Detect which cell encompasses the target text, then output its (X, Y) center coordinate. 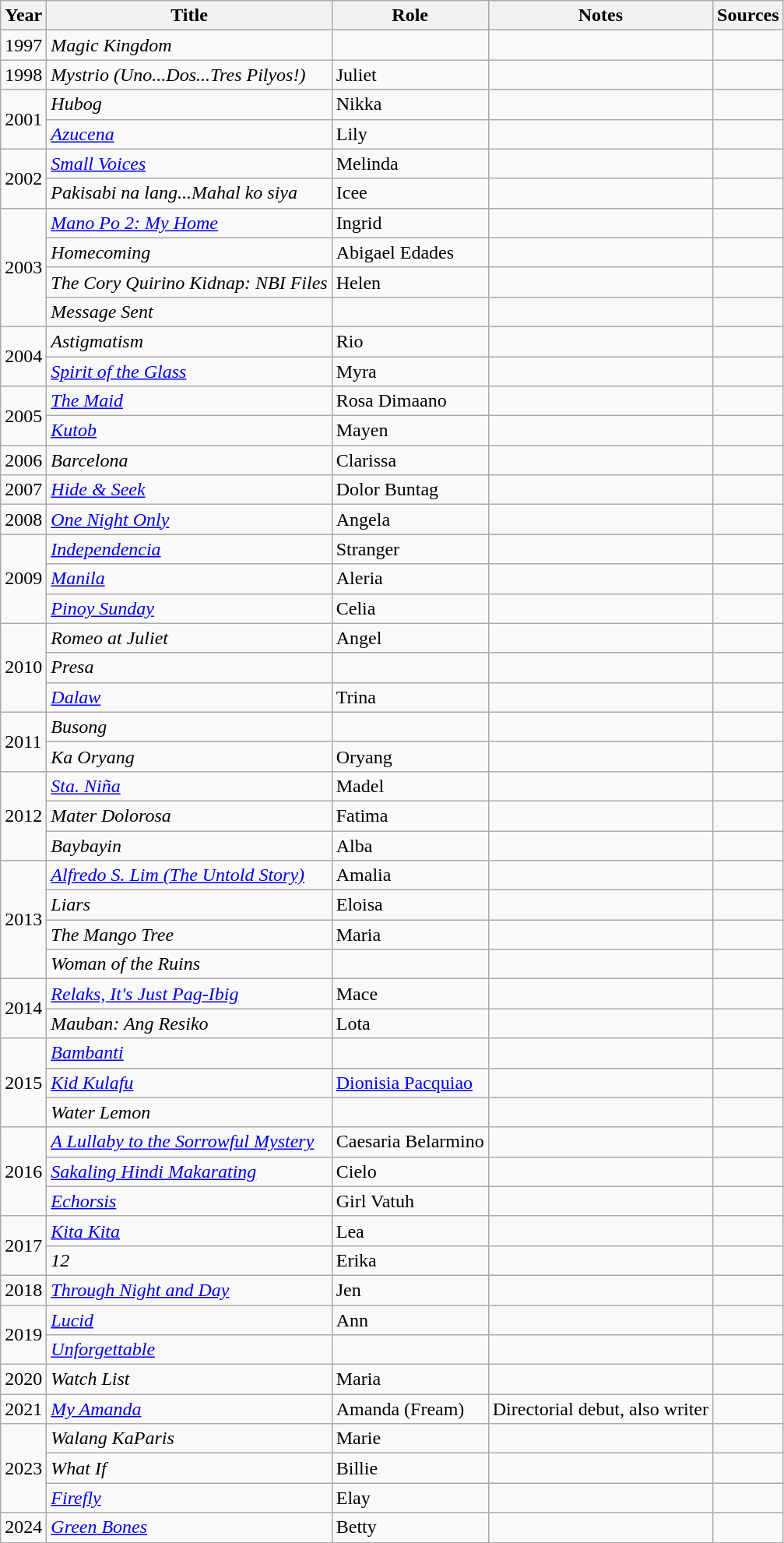
Unforgettable (189, 1350)
Billie (410, 1468)
The Cory Quirino Kidnap: NBI Files (189, 282)
2007 (23, 490)
Bambanti (189, 1053)
2002 (23, 178)
Watch List (189, 1379)
Woman of the Ruins (189, 964)
Erika (410, 1260)
The Maid (189, 401)
Notes (600, 16)
Aleria (410, 579)
2003 (23, 267)
2006 (23, 460)
Echorsis (189, 1201)
Oryang (410, 756)
Rio (410, 341)
Eloisa (410, 905)
Betty (410, 1527)
2015 (23, 1083)
Marie (410, 1439)
Manila (189, 579)
Barcelona (189, 460)
Small Voices (189, 164)
Fatima (410, 816)
Hide & Seek (189, 490)
Juliet (410, 75)
Sakaling Hindi Makarating (189, 1171)
Homecoming (189, 252)
Hubog (189, 104)
2019 (23, 1335)
Liars (189, 905)
2005 (23, 416)
Baybayin (189, 845)
Girl Vatuh (410, 1201)
Angel (410, 638)
Ka Oryang (189, 756)
Through Night and Day (189, 1290)
Celia (410, 608)
Angela (410, 520)
Amalia (410, 875)
Madel (410, 786)
Dolor Buntag (410, 490)
Busong (189, 727)
Mauban: Ang Resiko (189, 1023)
Mayen (410, 431)
Lea (410, 1231)
2004 (23, 356)
Kutob (189, 431)
Abigael Edades (410, 252)
Mater Dolorosa (189, 816)
Stranger (410, 549)
Helen (410, 282)
Firefly (189, 1498)
Green Bones (189, 1527)
One Night Only (189, 520)
2021 (23, 1409)
Water Lemon (189, 1112)
2018 (23, 1290)
Amanda (Fream) (410, 1409)
Walang KaParis (189, 1439)
2017 (23, 1245)
2008 (23, 520)
Trina (410, 697)
Magic Kingdom (189, 45)
Caesaria Belarmino (410, 1142)
Icee (410, 193)
Pinoy Sunday (189, 608)
Role (410, 16)
2013 (23, 920)
2020 (23, 1379)
The Mango Tree (189, 935)
2011 (23, 742)
Rosa Dimaano (410, 401)
Romeo at Juliet (189, 638)
Mystrio (Uno...Dos...Tres Pilyos!) (189, 75)
What If (189, 1468)
1997 (23, 45)
12 (189, 1260)
A Lullaby to the Sorrowful Mystery (189, 1142)
Independencia (189, 549)
Kita Kita (189, 1231)
2016 (23, 1171)
Ann (410, 1320)
Title (189, 16)
Elay (410, 1498)
2001 (23, 119)
Sources (749, 16)
Message Sent (189, 312)
2023 (23, 1468)
1998 (23, 75)
Kid Kulafu (189, 1083)
Nikka (410, 104)
My Amanda (189, 1409)
2012 (23, 816)
Myra (410, 372)
Year (23, 16)
Dionisia Pacquiao (410, 1083)
Alfredo S. Lim (The Untold Story) (189, 875)
Cielo (410, 1171)
Pakisabi na lang...Mahal ko siya (189, 193)
Ingrid (410, 223)
Mano Po 2: My Home (189, 223)
Melinda (410, 164)
Spirit of the Glass (189, 372)
Presa (189, 668)
Lota (410, 1023)
Sta. Niña (189, 786)
Alba (410, 845)
2010 (23, 668)
Dalaw (189, 697)
2024 (23, 1527)
Astigmatism (189, 341)
Azucena (189, 134)
Mace (410, 994)
2009 (23, 579)
Relaks, It's Just Pag-Ibig (189, 994)
Lily (410, 134)
Jen (410, 1290)
Directorial debut, also writer (600, 1409)
Lucid (189, 1320)
Clarissa (410, 460)
2014 (23, 1009)
